Pinpoint the cell where the given text exists, returning its [x, y] midpoint coordinate. 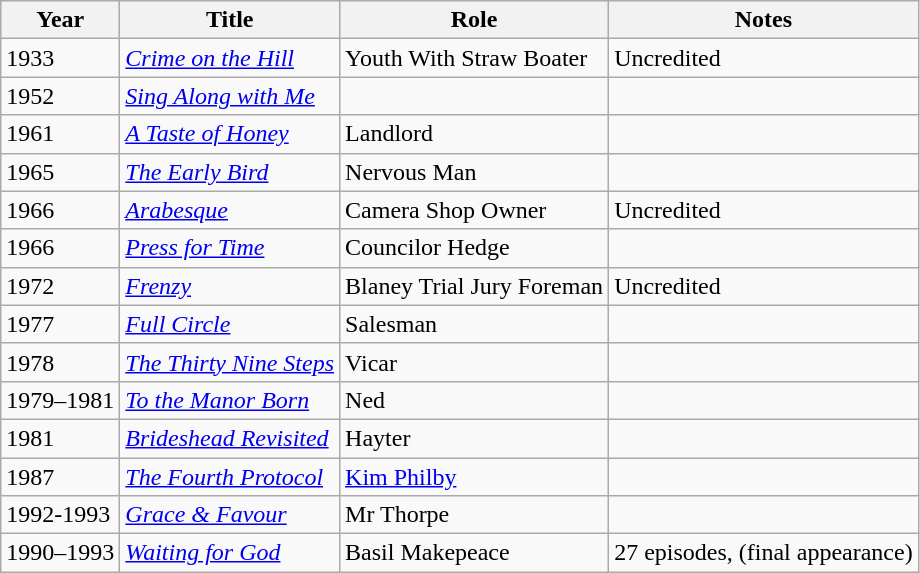
Blaney Trial Jury Foreman [474, 286]
1981 [60, 438]
Arabesque [230, 210]
Crime on the Hill [230, 58]
1990–1993 [60, 553]
Camera Shop Owner [474, 210]
1978 [60, 362]
27 episodes, (final appearance) [764, 553]
Role [474, 20]
Youth With Straw Boater [474, 58]
To the Manor Born [230, 400]
Ned [474, 400]
Basil Makepeace [474, 553]
Salesman [474, 324]
Full Circle [230, 324]
Kim Philby [474, 477]
Mr Thorpe [474, 515]
Nervous Man [474, 172]
The Fourth Protocol [230, 477]
Landlord [474, 134]
Sing Along with Me [230, 96]
1987 [60, 477]
1972 [60, 286]
1965 [60, 172]
1952 [60, 96]
Press for Time [230, 248]
Brideshead Revisited [230, 438]
The Early Bird [230, 172]
1992-1993 [60, 515]
Councilor Hedge [474, 248]
Title [230, 20]
1979–1981 [60, 400]
Notes [764, 20]
1977 [60, 324]
Waiting for God [230, 553]
Vicar [474, 362]
1961 [60, 134]
The Thirty Nine Steps [230, 362]
Hayter [474, 438]
Grace & Favour [230, 515]
Frenzy [230, 286]
Year [60, 20]
1933 [60, 58]
A Taste of Honey [230, 134]
